Extract the (x, y) coordinate from the center of the cell holding the provided text.  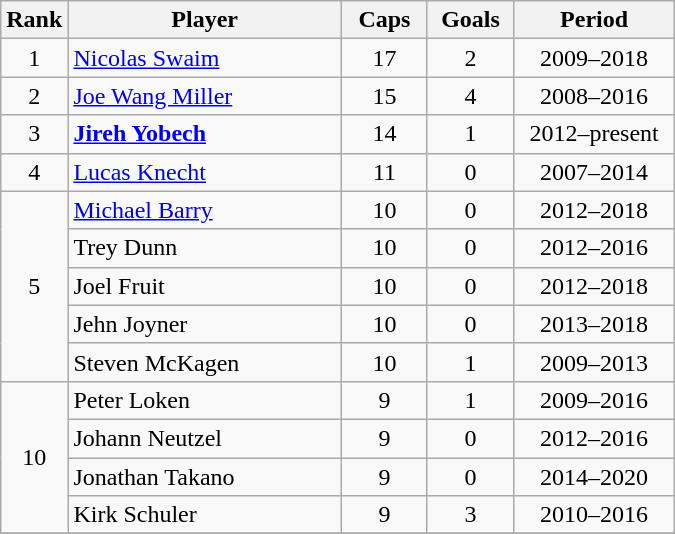
2012–present (594, 134)
Lucas Knecht (205, 172)
Period (594, 20)
5 (34, 286)
Johann Neutzel (205, 438)
Peter Loken (205, 400)
Joe Wang Miller (205, 96)
17 (384, 58)
Nicolas Swaim (205, 58)
Jehn Joyner (205, 324)
Caps (384, 20)
Player (205, 20)
Steven McKagen (205, 362)
2007–2014 (594, 172)
2010–2016 (594, 515)
2009–2018 (594, 58)
Goals (470, 20)
Trey Dunn (205, 248)
2013–2018 (594, 324)
Michael Barry (205, 210)
Joel Fruit (205, 286)
Rank (34, 20)
14 (384, 134)
Kirk Schuler (205, 515)
Jireh Yobech (205, 134)
15 (384, 96)
2009–2013 (594, 362)
2014–2020 (594, 477)
Jonathan Takano (205, 477)
2008–2016 (594, 96)
2009–2016 (594, 400)
11 (384, 172)
